Identify which cell holds the provided text, then report its [x, y] central coordinate. 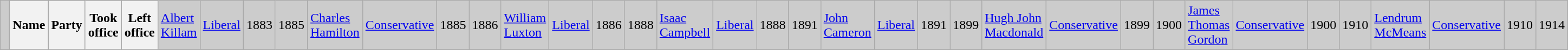
William Luxton [525, 25]
1883 [259, 25]
Lendrum McMeans [1401, 25]
Took office [103, 25]
Party [67, 25]
Left office [140, 25]
Hugh John Macdonald [1014, 25]
Charles Hamilton [335, 25]
James Thomas Gordon [1209, 25]
Name [29, 25]
Isaac Campbell [685, 25]
John Cameron [847, 25]
1914 [1552, 25]
Albert Killam [179, 25]
